Identify which cell holds the provided text, then report its [x, y] central coordinate. 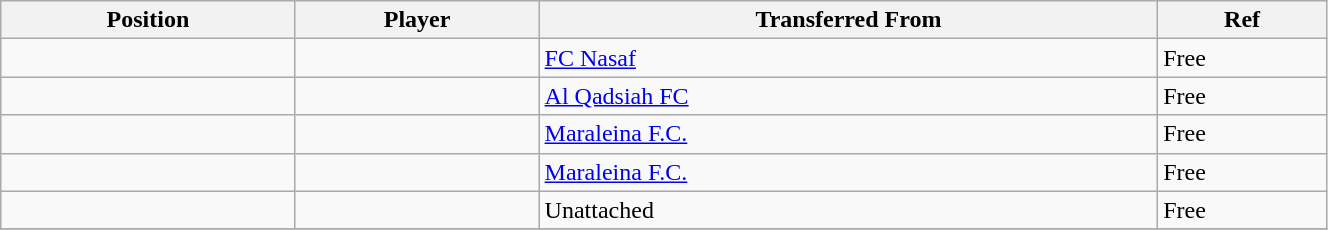
FC Nasaf [848, 58]
Al Qadsiah FC [848, 96]
Player [417, 20]
Ref [1242, 20]
Unattached [848, 210]
Transferred From [848, 20]
Position [148, 20]
